Pinpoint the cell where the given text exists, returning its (x, y) midpoint coordinate. 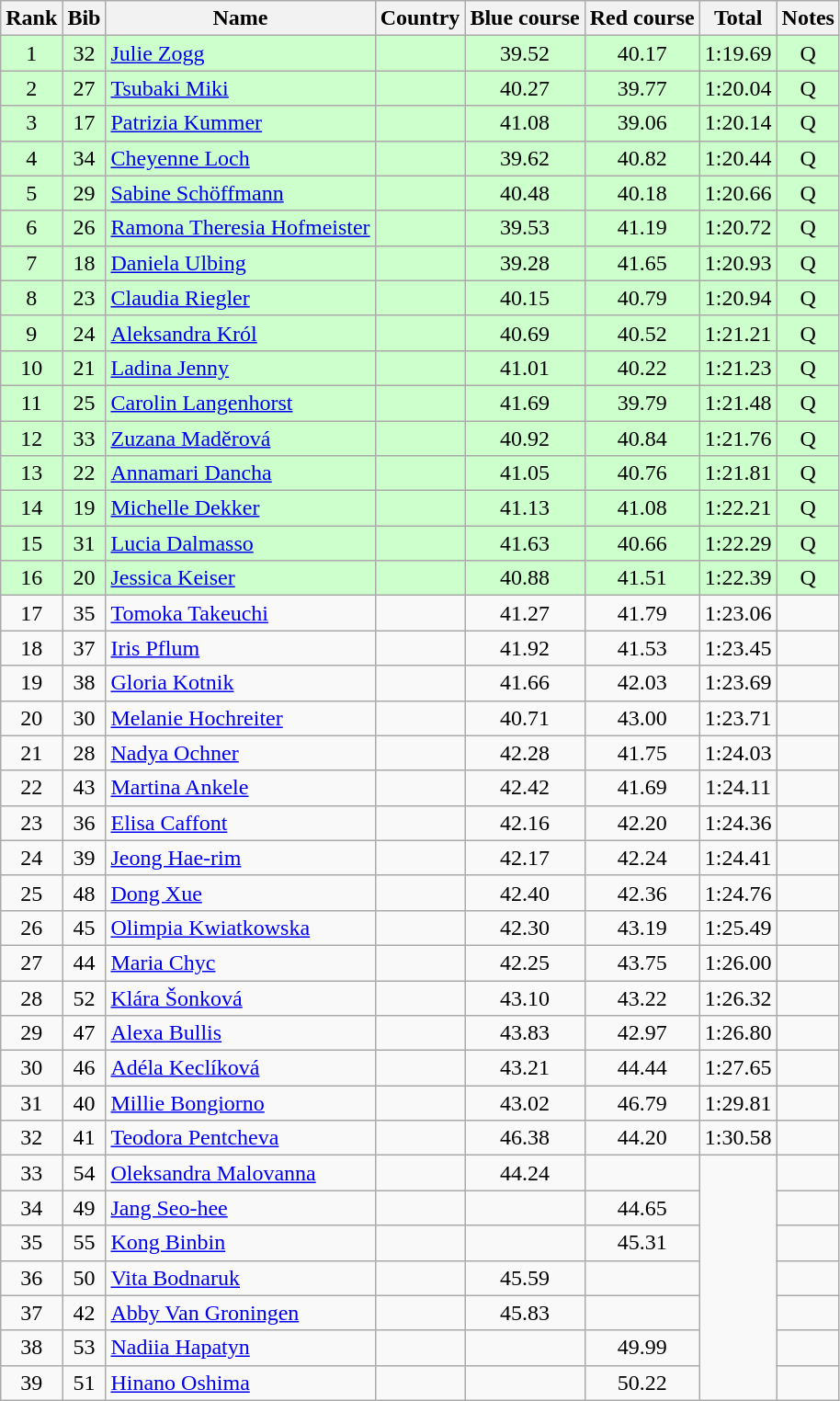
Total (738, 18)
40.52 (641, 333)
40.15 (525, 298)
1:26.80 (738, 1033)
10 (31, 368)
Name (241, 18)
42.40 (525, 893)
40.71 (525, 718)
48 (85, 893)
14 (31, 508)
41.13 (525, 508)
Bib (85, 18)
Adéla Keclíková (241, 1068)
44.44 (641, 1068)
Kong Binbin (241, 1243)
Melanie Hochreiter (241, 718)
41.19 (641, 228)
1:20.93 (738, 263)
41.79 (641, 613)
Iris Pflum (241, 648)
1:26.32 (738, 997)
42 (85, 1313)
51 (85, 1383)
49 (85, 1208)
44.24 (525, 1173)
Red course (641, 18)
Elisa Caffont (241, 823)
41.01 (525, 368)
1:21.21 (738, 333)
1:24.36 (738, 823)
46 (85, 1068)
43.75 (641, 962)
44.20 (641, 1138)
41.75 (641, 753)
Annamari Dancha (241, 473)
2 (31, 88)
1:20.44 (738, 158)
43.83 (525, 1033)
41.05 (525, 473)
44 (85, 962)
Julie Zogg (241, 53)
53 (85, 1348)
1:23.06 (738, 613)
43 (85, 788)
1:23.69 (738, 683)
Aleksandra Król (241, 333)
Ladina Jenny (241, 368)
39.79 (641, 403)
55 (85, 1243)
1:23.71 (738, 718)
1:21.81 (738, 473)
40.79 (641, 298)
1:21.23 (738, 368)
40.18 (641, 193)
Hinano Oshima (241, 1383)
40.17 (641, 53)
Notes (808, 18)
46.79 (641, 1103)
1:22.21 (738, 508)
54 (85, 1173)
1:21.48 (738, 403)
41.92 (525, 648)
45.59 (525, 1278)
11 (31, 403)
40.66 (641, 543)
12 (31, 439)
41 (85, 1138)
1:24.41 (738, 858)
40.69 (525, 333)
1:20.66 (738, 193)
1 (31, 53)
1:29.81 (738, 1103)
Patrizia Kummer (241, 123)
40.92 (525, 439)
1:22.39 (738, 578)
Jessica Keiser (241, 578)
46.38 (525, 1138)
1:23.45 (738, 648)
Millie Bongiorno (241, 1103)
45.83 (525, 1313)
1:27.65 (738, 1068)
8 (31, 298)
41.27 (525, 613)
44.65 (641, 1208)
42.03 (641, 683)
42.24 (641, 858)
40.76 (641, 473)
Jang Seo-hee (241, 1208)
41.53 (641, 648)
Olimpia Kwiatkowska (241, 928)
Zuzana Maděrová (241, 439)
Martina Ankele (241, 788)
43.19 (641, 928)
40 (85, 1103)
39.52 (525, 53)
39.06 (641, 123)
42.25 (525, 962)
1:20.14 (738, 123)
Abby Van Groningen (241, 1313)
9 (31, 333)
3 (31, 123)
6 (31, 228)
Sabine Schöffmann (241, 193)
42.16 (525, 823)
Rank (31, 18)
42.36 (641, 893)
1:20.94 (738, 298)
Nadya Ochner (241, 753)
Alexa Bullis (241, 1033)
16 (31, 578)
1:22.29 (738, 543)
Teodora Pentcheva (241, 1138)
15 (31, 543)
4 (31, 158)
39.53 (525, 228)
40.88 (525, 578)
45.31 (641, 1243)
1:25.49 (738, 928)
42.20 (641, 823)
42.17 (525, 858)
Cheyenne Loch (241, 158)
43.22 (641, 997)
42.30 (525, 928)
49.99 (641, 1348)
Tsubaki Miki (241, 88)
13 (31, 473)
Country (420, 18)
Ramona Theresia Hofmeister (241, 228)
40.82 (641, 158)
43.21 (525, 1068)
7 (31, 263)
Claudia Riegler (241, 298)
1:24.11 (738, 788)
41.65 (641, 263)
1:24.03 (738, 753)
1:30.58 (738, 1138)
50.22 (641, 1383)
42.42 (525, 788)
Jeong Hae-rim (241, 858)
39.62 (525, 158)
45 (85, 928)
1:20.04 (738, 88)
1:19.69 (738, 53)
41.66 (525, 683)
41.63 (525, 543)
Gloria Kotnik (241, 683)
41.51 (641, 578)
40.22 (641, 368)
Blue course (525, 18)
47 (85, 1033)
Maria Chyc (241, 962)
40.48 (525, 193)
42.97 (641, 1033)
40.84 (641, 439)
Nadiia Hapatyn (241, 1348)
5 (31, 193)
1:21.76 (738, 439)
39.77 (641, 88)
Lucia Dalmasso (241, 543)
43.02 (525, 1103)
42.28 (525, 753)
1:20.72 (738, 228)
40.27 (525, 88)
43.10 (525, 997)
Michelle Dekker (241, 508)
52 (85, 997)
1:26.00 (738, 962)
Daniela Ulbing (241, 263)
Carolin Langenhorst (241, 403)
Klára Šonková (241, 997)
50 (85, 1278)
39.28 (525, 263)
Vita Bodnaruk (241, 1278)
1:24.76 (738, 893)
Oleksandra Malovanna (241, 1173)
Tomoka Takeuchi (241, 613)
Dong Xue (241, 893)
43.00 (641, 718)
